Return the [X, Y] coordinate for the center point of the cell that contains the specified text.  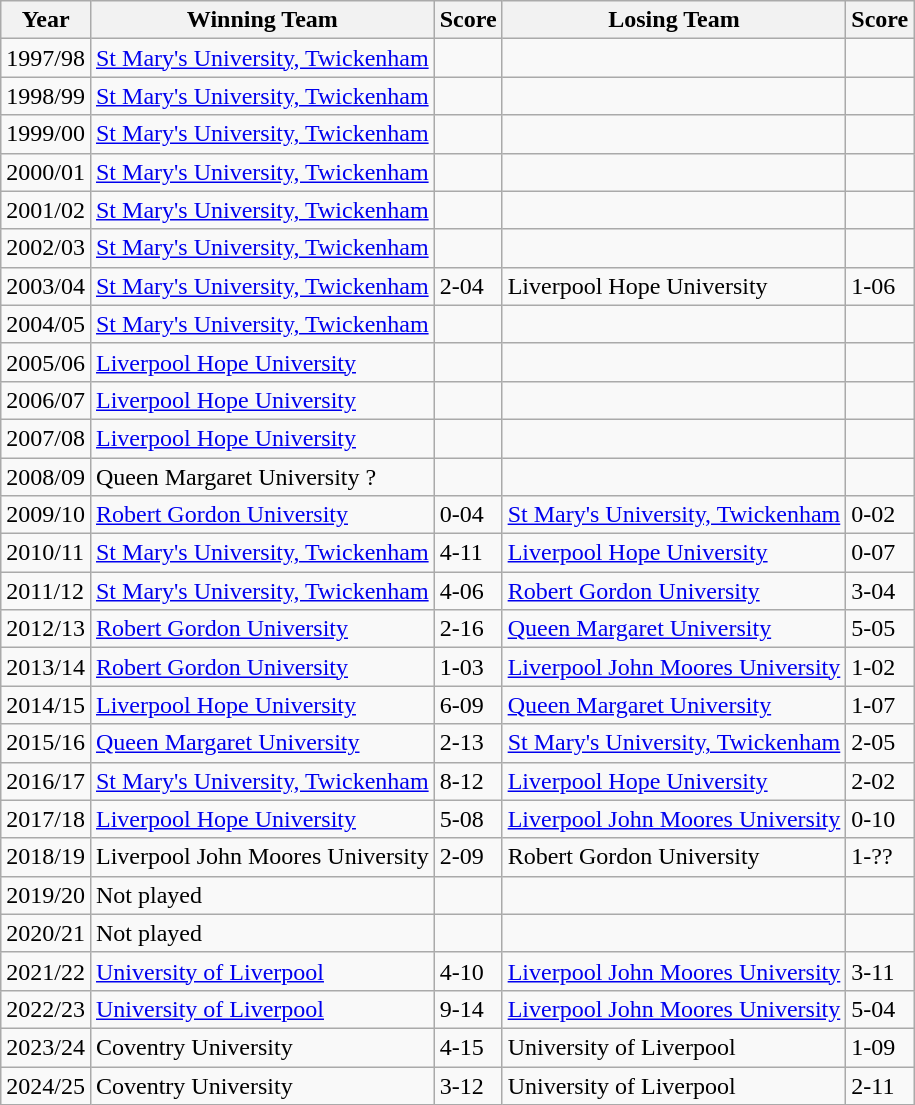
2022/23 [46, 1009]
1-09 [880, 1047]
2024/25 [46, 1085]
1999/00 [46, 134]
4-06 [468, 591]
2010/11 [46, 553]
2016/17 [46, 781]
2008/09 [46, 477]
2018/19 [46, 857]
0-07 [880, 553]
0-02 [880, 515]
5-08 [468, 819]
2003/04 [46, 286]
2017/18 [46, 819]
5-04 [880, 1009]
2007/08 [46, 438]
2-13 [468, 743]
2-04 [468, 286]
2001/02 [46, 210]
9-14 [468, 1009]
1-02 [880, 667]
3-12 [468, 1085]
1-07 [880, 705]
1-03 [468, 667]
3-11 [880, 971]
2013/14 [46, 667]
2020/21 [46, 933]
3-04 [880, 591]
4-10 [468, 971]
2005/06 [46, 362]
2002/03 [46, 248]
2000/01 [46, 172]
2-02 [880, 781]
5-05 [880, 629]
1-?? [880, 857]
2014/15 [46, 705]
0-10 [880, 819]
1-06 [880, 286]
Winning Team [262, 20]
Year [46, 20]
2012/13 [46, 629]
4-15 [468, 1047]
8-12 [468, 781]
0-04 [468, 515]
1997/98 [46, 58]
2-16 [468, 629]
1998/99 [46, 96]
Queen Margaret University ? [262, 477]
2015/16 [46, 743]
2023/24 [46, 1047]
6-09 [468, 705]
4-11 [468, 553]
2-05 [880, 743]
2009/10 [46, 515]
Losing Team [674, 20]
2004/05 [46, 324]
2-09 [468, 857]
2006/07 [46, 400]
2011/12 [46, 591]
2-11 [880, 1085]
2019/20 [46, 895]
2021/22 [46, 971]
